For the text-containing cell, return its midpoint in (X, Y) coordinate format. 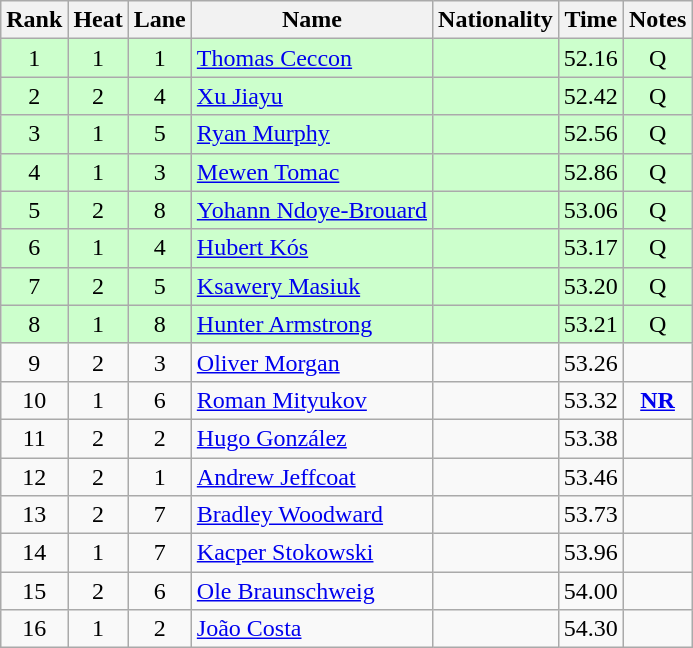
Xu Jiayu (312, 96)
53.06 (590, 210)
Kacper Stokowski (312, 553)
Name (312, 20)
Rank (34, 20)
Ksawery Masiuk (312, 286)
13 (34, 515)
53.73 (590, 515)
Mewen Tomac (312, 172)
53.26 (590, 362)
Ryan Murphy (312, 134)
Roman Mityukov (312, 400)
11 (34, 438)
NR (657, 400)
53.21 (590, 324)
12 (34, 477)
Bradley Woodward (312, 515)
João Costa (312, 629)
53.38 (590, 438)
Notes (657, 20)
16 (34, 629)
Time (590, 20)
Yohann Ndoye-Brouard (312, 210)
53.46 (590, 477)
Lane (160, 20)
Andrew Jeffcoat (312, 477)
15 (34, 591)
Nationality (496, 20)
Hunter Armstrong (312, 324)
53.32 (590, 400)
52.42 (590, 96)
52.56 (590, 134)
Hubert Kós (312, 248)
Heat (98, 20)
Hugo González (312, 438)
Thomas Ceccon (312, 58)
53.96 (590, 553)
Ole Braunschweig (312, 591)
53.20 (590, 286)
54.00 (590, 591)
Oliver Morgan (312, 362)
53.17 (590, 248)
14 (34, 553)
52.16 (590, 58)
10 (34, 400)
54.30 (590, 629)
9 (34, 362)
52.86 (590, 172)
